From the cell containing the given text, extract its center point as (X, Y) coordinate. 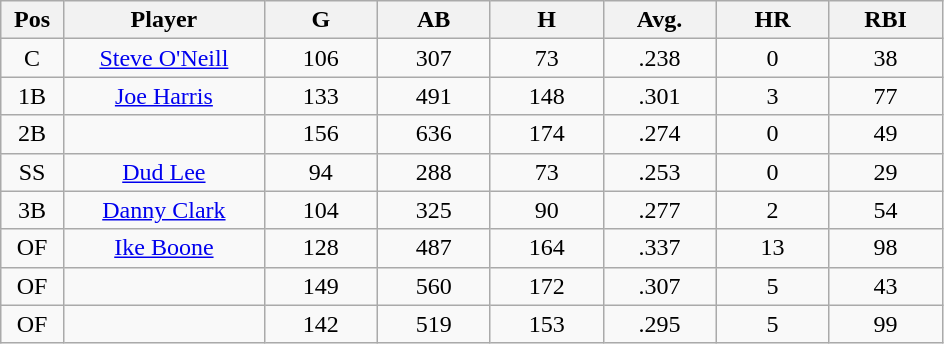
3 (772, 96)
49 (886, 134)
HR (772, 20)
G (320, 20)
Avg. (660, 20)
491 (434, 96)
156 (320, 134)
.301 (660, 96)
.307 (660, 286)
.274 (660, 134)
C (32, 58)
.277 (660, 210)
AB (434, 20)
SS (32, 172)
94 (320, 172)
560 (434, 286)
Ike Boone (164, 248)
.337 (660, 248)
38 (886, 58)
128 (320, 248)
90 (546, 210)
142 (320, 324)
Joe Harris (164, 96)
519 (434, 324)
Danny Clark (164, 210)
.253 (660, 172)
29 (886, 172)
.295 (660, 324)
104 (320, 210)
77 (886, 96)
13 (772, 248)
153 (546, 324)
636 (434, 134)
H (546, 20)
149 (320, 286)
2 (772, 210)
Steve O'Neill (164, 58)
164 (546, 248)
99 (886, 324)
325 (434, 210)
172 (546, 286)
54 (886, 210)
1B (32, 96)
98 (886, 248)
288 (434, 172)
2B (32, 134)
148 (546, 96)
174 (546, 134)
Dud Lee (164, 172)
.238 (660, 58)
Player (164, 20)
487 (434, 248)
3B (32, 210)
307 (434, 58)
133 (320, 96)
43 (886, 286)
106 (320, 58)
RBI (886, 20)
Pos (32, 20)
